Detect which cell encompasses the target text, then output its (X, Y) center coordinate. 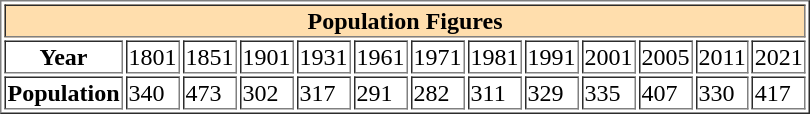
2021 (779, 56)
335 (609, 92)
1991 (552, 56)
1901 (267, 56)
1851 (210, 56)
473 (210, 92)
1931 (324, 56)
1971 (438, 56)
329 (552, 92)
291 (381, 92)
2005 (666, 56)
1961 (381, 56)
407 (666, 92)
Population (63, 92)
417 (779, 92)
330 (722, 92)
Population Figures (404, 20)
2011 (722, 56)
302 (267, 92)
340 (153, 92)
Year (63, 56)
1801 (153, 56)
317 (324, 92)
2001 (609, 56)
311 (495, 92)
1981 (495, 56)
282 (438, 92)
